From the cell containing the given text, extract its center point as (X, Y) coordinate. 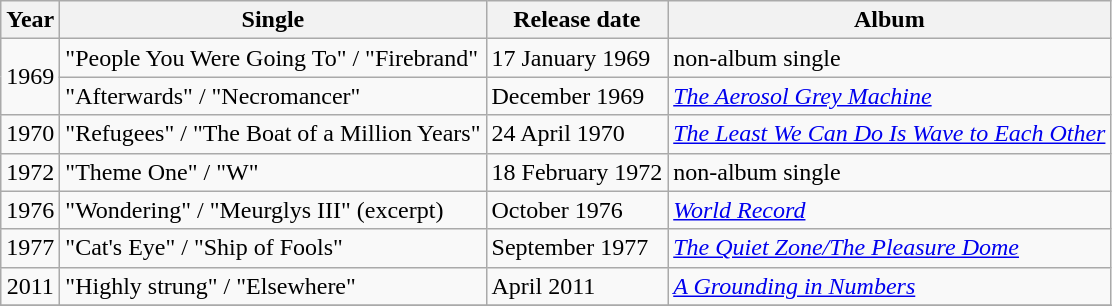
"Cat's Eye" / "Ship of Fools" (273, 248)
World Record (890, 210)
24 April 1970 (577, 134)
Single (273, 20)
1977 (30, 248)
September 1977 (577, 248)
"Afterwards" / "Necromancer" (273, 96)
December 1969 (577, 96)
"Wondering" / "Meurglys III" (excerpt) (273, 210)
"Theme One" / "W" (273, 172)
The Least We Can Do Is Wave to Each Other (890, 134)
The Quiet Zone/The Pleasure Dome (890, 248)
"People You Were Going To" / "Firebrand" (273, 58)
18 February 1972 (577, 172)
17 January 1969 (577, 58)
Album (890, 20)
1972 (30, 172)
1969 (30, 77)
1976 (30, 210)
"Highly strung" / "Elsewhere" (273, 286)
The Aerosol Grey Machine (890, 96)
2011 (30, 286)
April 2011 (577, 286)
Release date (577, 20)
Year (30, 20)
1970 (30, 134)
A Grounding in Numbers (890, 286)
"Refugees" / "The Boat of a Million Years" (273, 134)
October 1976 (577, 210)
